Identify which cell holds the provided text, then report its [X, Y] central coordinate. 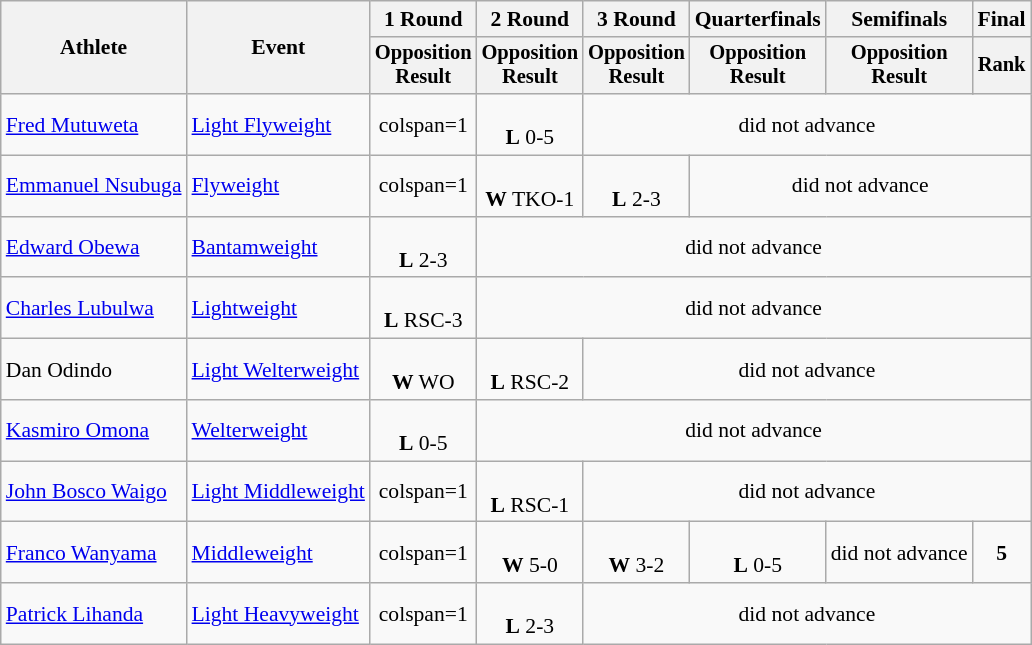
Light Welterweight [278, 370]
Charles Lubulwa [94, 308]
Semifinals [900, 19]
John Bosco Waigo [94, 492]
W TKO-1 [530, 186]
W WO [424, 370]
Quarterfinals [758, 19]
Rank [1002, 66]
5 [1002, 552]
Bantamweight [278, 248]
Patrick Lihanda [94, 614]
L RSC-2 [530, 370]
3 Round [636, 19]
Flyweight [278, 186]
Final [1002, 19]
Light Middleweight [278, 492]
Light Flyweight [278, 124]
Fred Mutuweta [94, 124]
Franco Wanyama [94, 552]
Athlete [94, 48]
Dan Odindo [94, 370]
Kasmiro Omona [94, 430]
Event [278, 48]
Light Heavyweight [278, 614]
Middleweight [278, 552]
Lightweight [278, 308]
W 5-0 [530, 552]
Welterweight [278, 430]
Edward Obewa [94, 248]
L RSC-1 [530, 492]
1 Round [424, 19]
L RSC-3 [424, 308]
Emmanuel Nsubuga [94, 186]
W 3-2 [636, 552]
2 Round [530, 19]
